Return (X, Y) of the center of cell containing provided text 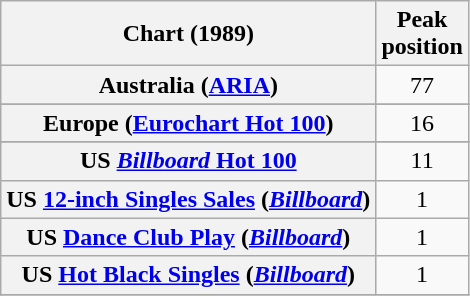
US Billboard Hot 100 (188, 161)
US Hot Black Singles (Billboard) (188, 275)
16 (422, 123)
Peakposition (422, 34)
US Dance Club Play (Billboard) (188, 237)
Chart (1989) (188, 34)
77 (422, 85)
11 (422, 161)
Australia (ARIA) (188, 85)
Europe (Eurochart Hot 100) (188, 123)
US 12-inch Singles Sales (Billboard) (188, 199)
